Capture the cell that displays the provided text and extract its [X, Y] central coordinate. 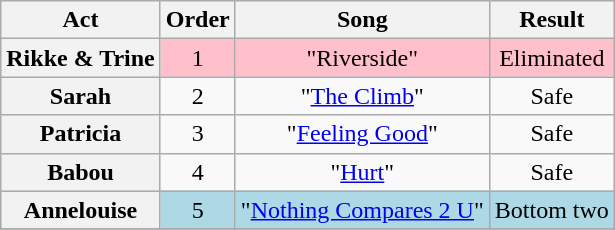
Babou [81, 172]
5 [198, 210]
Song [362, 20]
4 [198, 172]
1 [198, 58]
"Feeling Good" [362, 134]
"Riverside" [362, 58]
Order [198, 20]
Eliminated [552, 58]
Patricia [81, 134]
2 [198, 96]
"Nothing Compares 2 U" [362, 210]
"The Climb" [362, 96]
"Hurt" [362, 172]
Sarah [81, 96]
Result [552, 20]
Act [81, 20]
3 [198, 134]
Annelouise [81, 210]
Rikke & Trine [81, 58]
Bottom two [552, 210]
